Provide the [x, y] coordinate of the cell's center where the given text is located.  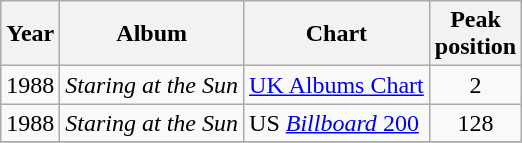
2 [475, 85]
Peakposition [475, 34]
US Billboard 200 [337, 123]
Chart [337, 34]
Album [152, 34]
UK Albums Chart [337, 85]
128 [475, 123]
Year [30, 34]
